Extract the (X, Y) coordinate from the center of the cell holding the provided text.  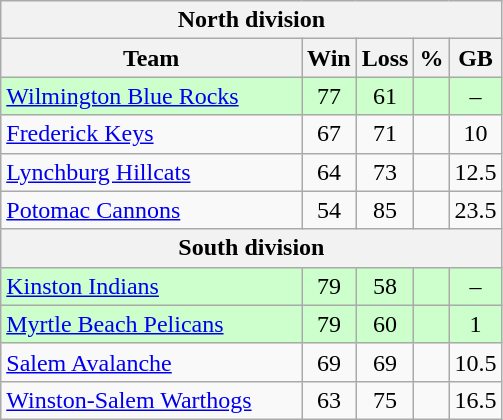
61 (385, 96)
Myrtle Beach Pelicans (152, 324)
71 (385, 134)
GB (476, 58)
Lynchburg Hillcats (152, 172)
Kinston Indians (152, 286)
Wilmington Blue Rocks (152, 96)
16.5 (476, 400)
% (432, 58)
North division (252, 20)
67 (330, 134)
1 (476, 324)
Team (152, 58)
73 (385, 172)
63 (330, 400)
10 (476, 134)
10.5 (476, 362)
Winston-Salem Warthogs (152, 400)
Salem Avalanche (152, 362)
77 (330, 96)
64 (330, 172)
23.5 (476, 210)
58 (385, 286)
Loss (385, 58)
Frederick Keys (152, 134)
South division (252, 248)
12.5 (476, 172)
Win (330, 58)
54 (330, 210)
Potomac Cannons (152, 210)
60 (385, 324)
75 (385, 400)
85 (385, 210)
